Identify which cell holds the provided text, then report its [X, Y] central coordinate. 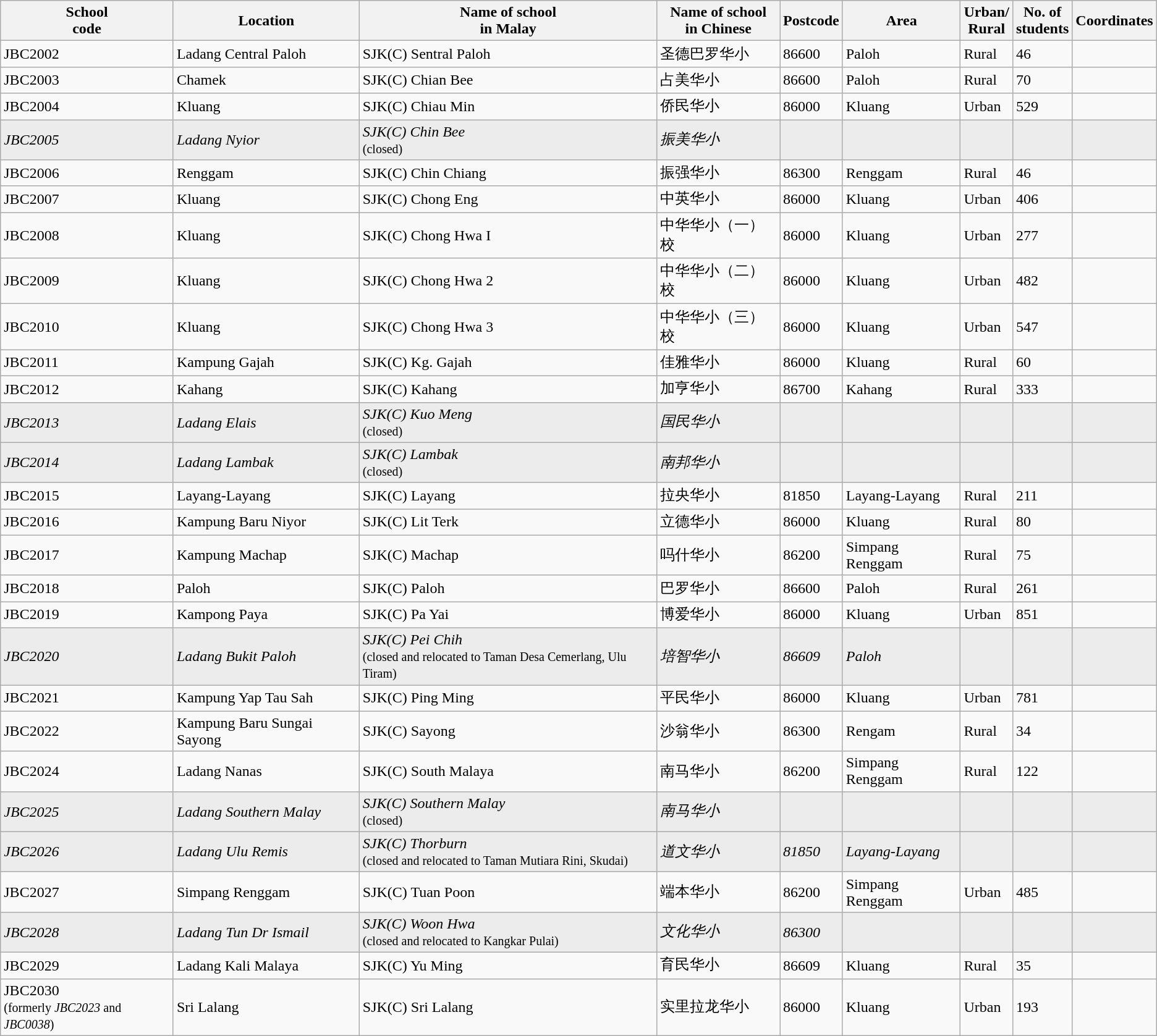
JBC2022 [87, 731]
122 [1042, 771]
406 [1042, 199]
Coordinates [1114, 21]
JBC2010 [87, 327]
781 [1042, 698]
SJK(C) Lit Terk [508, 523]
SJK(C) Machap [508, 555]
佳雅华小 [718, 363]
SJK(C) Yu Ming [508, 965]
加亨华小 [718, 389]
Kampung Baru Sungai Sayong [266, 731]
SJK(C) Kahang [508, 389]
博爱华小 [718, 615]
34 [1042, 731]
端本华小 [718, 892]
SJK(C) Lambak(closed) [508, 462]
JBC2030(formerly JBC2023 and JBC0038) [87, 1007]
南邦华小 [718, 462]
Ladang Elais [266, 423]
JBC2008 [87, 235]
SJK(C) Southern Malay(closed) [508, 812]
SJK(C) Chong Hwa 2 [508, 281]
Kampung Baru Niyor [266, 523]
JBC2019 [87, 615]
沙翁华小 [718, 731]
中华华小（一）校 [718, 235]
Ladang Tun Dr Ismail [266, 932]
Chamek [266, 80]
529 [1042, 106]
Ladang Kali Malaya [266, 965]
SJK(C) Kuo Meng(closed) [508, 423]
SJK(C) Sri Lalang [508, 1007]
中华华小（三）校 [718, 327]
JBC2006 [87, 173]
SJK(C) South Malaya [508, 771]
Urban/Rural [986, 21]
JBC2028 [87, 932]
Kampong Paya [266, 615]
JBC2004 [87, 106]
SJK(C) Ping Ming [508, 698]
333 [1042, 389]
拉央华小 [718, 495]
SJK(C) Sentral Paloh [508, 54]
道文华小 [718, 851]
JBC2003 [87, 80]
JBC2016 [87, 523]
Kampung Yap Tau Sah [266, 698]
SJK(C) Woon Hwa(closed and relocated to Kangkar Pulai) [508, 932]
SJK(C) Chin Chiang [508, 173]
SJK(C) Chong Hwa 3 [508, 327]
SJK(C) Chong Eng [508, 199]
261 [1042, 588]
立德华小 [718, 523]
Ladang Lambak [266, 462]
SJK(C) Tuan Poon [508, 892]
吗什华小 [718, 555]
Rengam [901, 731]
Ladang Nanas [266, 771]
JBC2018 [87, 588]
193 [1042, 1007]
JBC2024 [87, 771]
SJK(C) Pei Chih(closed and relocated to Taman Desa Cemerlang, Ulu Tiram) [508, 656]
SJK(C) Thorburn(closed and relocated to Taman Mutiara Rini, Skudai) [508, 851]
SJK(C) Paloh [508, 588]
SJK(C) Chin Bee(closed) [508, 140]
JBC2021 [87, 698]
211 [1042, 495]
JBC2026 [87, 851]
Ladang Southern Malay [266, 812]
277 [1042, 235]
70 [1042, 80]
圣德巴罗华小 [718, 54]
JBC2013 [87, 423]
Kampung Gajah [266, 363]
547 [1042, 327]
86700 [812, 389]
育民华小 [718, 965]
JBC2020 [87, 656]
Ladang Ulu Remis [266, 851]
JBC2015 [87, 495]
巴罗华小 [718, 588]
JBC2025 [87, 812]
Kampung Machap [266, 555]
JBC2002 [87, 54]
国民华小 [718, 423]
Ladang Nyior [266, 140]
Location [266, 21]
482 [1042, 281]
JBC2011 [87, 363]
中英华小 [718, 199]
Ladang Central Paloh [266, 54]
JBC2012 [87, 389]
80 [1042, 523]
文化华小 [718, 932]
SJK(C) Pa Yai [508, 615]
485 [1042, 892]
SJK(C) Sayong [508, 731]
851 [1042, 615]
Sri Lalang [266, 1007]
Name of schoolin Chinese [718, 21]
中华华小（二）校 [718, 281]
No. ofstudents [1042, 21]
SJK(C) Chian Bee [508, 80]
SJK(C) Chiau Min [508, 106]
JBC2027 [87, 892]
JBC2029 [87, 965]
60 [1042, 363]
JBC2014 [87, 462]
占美华小 [718, 80]
JBC2017 [87, 555]
JBC2005 [87, 140]
振强华小 [718, 173]
35 [1042, 965]
Schoolcode [87, 21]
Ladang Bukit Paloh [266, 656]
Name of schoolin Malay [508, 21]
侨民华小 [718, 106]
SJK(C) Chong Hwa I [508, 235]
JBC2007 [87, 199]
培智华小 [718, 656]
SJK(C) Layang [508, 495]
Area [901, 21]
Postcode [812, 21]
实里拉龙华小 [718, 1007]
75 [1042, 555]
振美华小 [718, 140]
SJK(C) Kg. Gajah [508, 363]
平民华小 [718, 698]
JBC2009 [87, 281]
